Scan for the cell matching the given text and deliver its [x, y] coordinate at center. 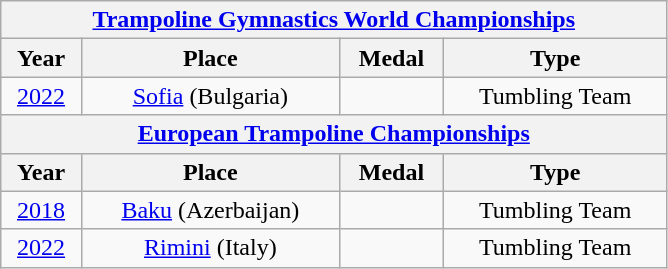
2018 [42, 210]
Baku (Azerbaijan) [210, 210]
European Trampoline Championships [334, 134]
Trampoline Gymnastics World Championships [334, 20]
Sofia (Bulgaria) [210, 96]
Rimini (Italy) [210, 248]
